Identify which cell holds the provided text, then report its [x, y] central coordinate. 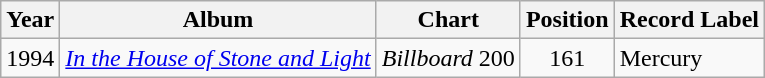
Mercury [689, 58]
Position [567, 20]
Year [30, 20]
In the House of Stone and Light [218, 58]
Record Label [689, 20]
Album [218, 20]
Billboard 200 [448, 58]
1994 [30, 58]
Chart [448, 20]
161 [567, 58]
